Extract the (X, Y) coordinate from the center of the cell holding the provided text.  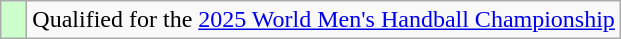
Qualified for the 2025 World Men's Handball Championship (324, 20)
